Output the [x, y] coordinate of the center of the cell containing the given text.  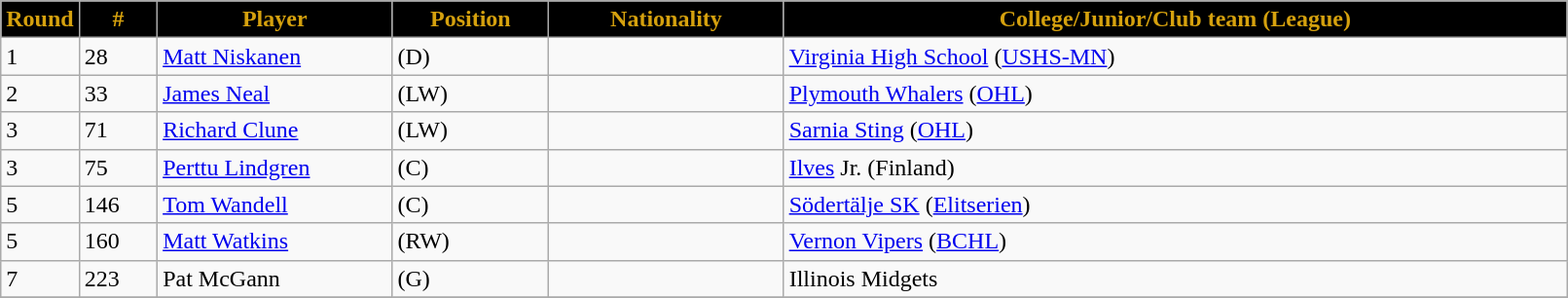
Pat McGann [274, 279]
28 [118, 56]
2 [40, 93]
James Neal [274, 93]
Plymouth Whalers (OHL) [1175, 93]
160 [118, 242]
Player [274, 19]
Sarnia Sting (OHL) [1175, 130]
Position [471, 19]
Virginia High School (USHS-MN) [1175, 56]
Round [40, 19]
(RW) [471, 242]
Matt Watkins [274, 242]
Tom Wandell [274, 205]
Richard Clune [274, 130]
# [118, 19]
Illinois Midgets [1175, 279]
Matt Niskanen [274, 56]
Nationality [666, 19]
146 [118, 205]
1 [40, 56]
71 [118, 130]
33 [118, 93]
(G) [471, 279]
7 [40, 279]
75 [118, 168]
Perttu Lindgren [274, 168]
Ilves Jr. (Finland) [1175, 168]
(D) [471, 56]
Vernon Vipers (BCHL) [1175, 242]
223 [118, 279]
College/Junior/Club team (League) [1175, 19]
Södertälje SK (Elitserien) [1175, 205]
